Pinpoint the cell where the given text exists, returning its [X, Y] midpoint coordinate. 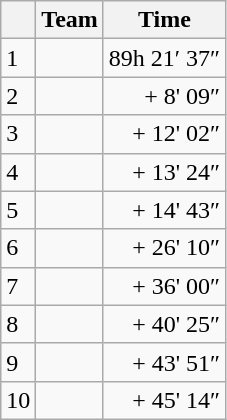
+ 14' 43″ [164, 210]
4 [18, 172]
Team [70, 20]
+ 8' 09″ [164, 96]
1 [18, 58]
+ 45' 14″ [164, 400]
5 [18, 210]
3 [18, 134]
+ 36' 00″ [164, 286]
89h 21′ 37″ [164, 58]
10 [18, 400]
+ 40' 25″ [164, 324]
8 [18, 324]
2 [18, 96]
7 [18, 286]
6 [18, 248]
9 [18, 362]
+ 13' 24″ [164, 172]
+ 43' 51″ [164, 362]
+ 12' 02″ [164, 134]
+ 26' 10″ [164, 248]
Time [164, 20]
